From the cell containing the given text, extract its center point as [x, y] coordinate. 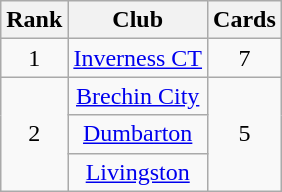
Livingston [138, 172]
5 [245, 134]
Cards [245, 20]
2 [34, 134]
Club [138, 20]
Brechin City [138, 96]
Rank [34, 20]
Inverness CT [138, 58]
Dumbarton [138, 134]
1 [34, 58]
7 [245, 58]
